Output the [X, Y] coordinate of the center of the cell containing the given text.  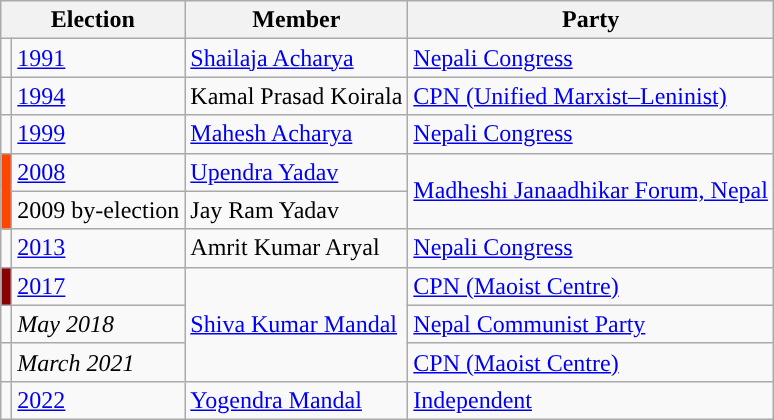
Mahesh Acharya [296, 134]
1991 [98, 58]
Kamal Prasad Koirala [296, 96]
2017 [98, 286]
May 2018 [98, 324]
Party [591, 20]
Election [93, 20]
2013 [98, 248]
1999 [98, 134]
Upendra Yadav [296, 172]
Madheshi Janaadhikar Forum, Nepal [591, 191]
Yogendra Mandal [296, 400]
2008 [98, 172]
Jay Ram Yadav [296, 210]
Nepal Communist Party [591, 324]
2022 [98, 400]
1994 [98, 96]
Shiva Kumar Mandal [296, 324]
CPN (Unified Marxist–Leninist) [591, 96]
Member [296, 20]
March 2021 [98, 362]
Independent [591, 400]
Shailaja Acharya [296, 58]
2009 by-election [98, 210]
Amrit Kumar Aryal [296, 248]
